Search for the cell housing the specified text and yield its (X, Y) center coordinate. 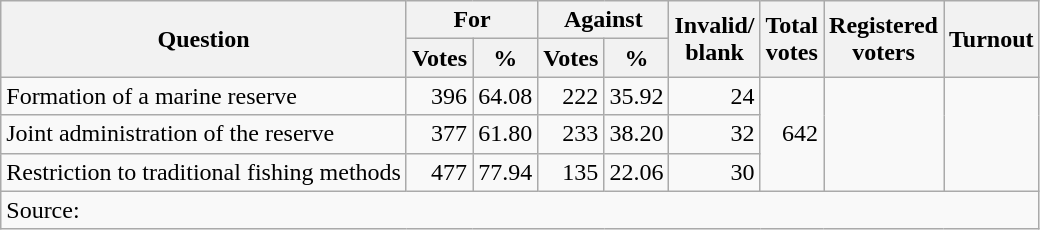
For (472, 20)
32 (714, 134)
38.20 (636, 134)
642 (792, 134)
77.94 (506, 172)
64.08 (506, 96)
396 (439, 96)
30 (714, 172)
233 (571, 134)
Against (604, 20)
Joint administration of the reserve (204, 134)
222 (571, 96)
24 (714, 96)
22.06 (636, 172)
Source: (520, 210)
35.92 (636, 96)
135 (571, 172)
Registeredvoters (884, 39)
477 (439, 172)
Question (204, 39)
Totalvotes (792, 39)
Turnout (992, 39)
Restriction to traditional fishing methods (204, 172)
Invalid/blank (714, 39)
Formation of a marine reserve (204, 96)
61.80 (506, 134)
377 (439, 134)
